Return (x, y) of the center of cell containing provided text 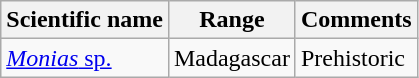
Monias sp. (85, 58)
Range (232, 20)
Madagascar (232, 58)
Scientific name (85, 20)
Comments (356, 20)
Prehistoric (356, 58)
